Extract the (X, Y) coordinate from the center of the cell holding the provided text.  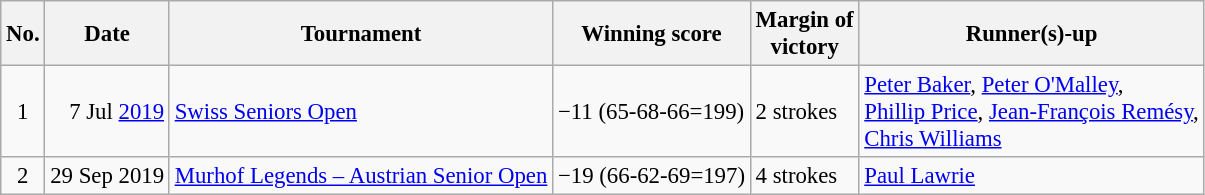
Murhof Legends – Austrian Senior Open (360, 176)
Paul Lawrie (1032, 176)
−19 (66-62-69=197) (652, 176)
1 (23, 112)
7 Jul 2019 (107, 112)
−11 (65-68-66=199) (652, 112)
No. (23, 34)
4 strokes (804, 176)
29 Sep 2019 (107, 176)
2 strokes (804, 112)
2 (23, 176)
Swiss Seniors Open (360, 112)
Tournament (360, 34)
Peter Baker, Peter O'Malley, Phillip Price, Jean-François Remésy, Chris Williams (1032, 112)
Margin ofvictory (804, 34)
Runner(s)-up (1032, 34)
Winning score (652, 34)
Date (107, 34)
